Find where the given text appears and provide that cell's center as [X, Y] coordinate. 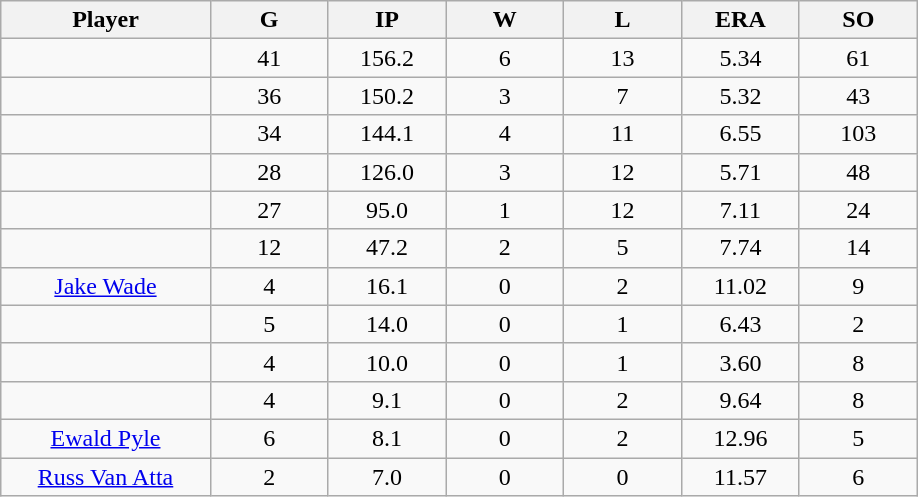
G [269, 20]
28 [269, 172]
126.0 [387, 172]
W [505, 20]
43 [858, 96]
11 [623, 134]
144.1 [387, 134]
24 [858, 210]
103 [858, 134]
11.02 [741, 286]
14 [858, 248]
150.2 [387, 96]
6.43 [741, 324]
61 [858, 58]
10.0 [387, 362]
7.74 [741, 248]
IP [387, 20]
Ewald Pyle [106, 438]
9.64 [741, 400]
36 [269, 96]
Russ Van Atta [106, 477]
7 [623, 96]
156.2 [387, 58]
5.32 [741, 96]
5.71 [741, 172]
SO [858, 20]
34 [269, 134]
Player [106, 20]
11.57 [741, 477]
7.11 [741, 210]
7.0 [387, 477]
9.1 [387, 400]
14.0 [387, 324]
L [623, 20]
3.60 [741, 362]
8.1 [387, 438]
13 [623, 58]
5.34 [741, 58]
Jake Wade [106, 286]
27 [269, 210]
48 [858, 172]
95.0 [387, 210]
47.2 [387, 248]
ERA [741, 20]
9 [858, 286]
41 [269, 58]
12.96 [741, 438]
6.55 [741, 134]
16.1 [387, 286]
